Return [x, y] of the center of cell containing provided text 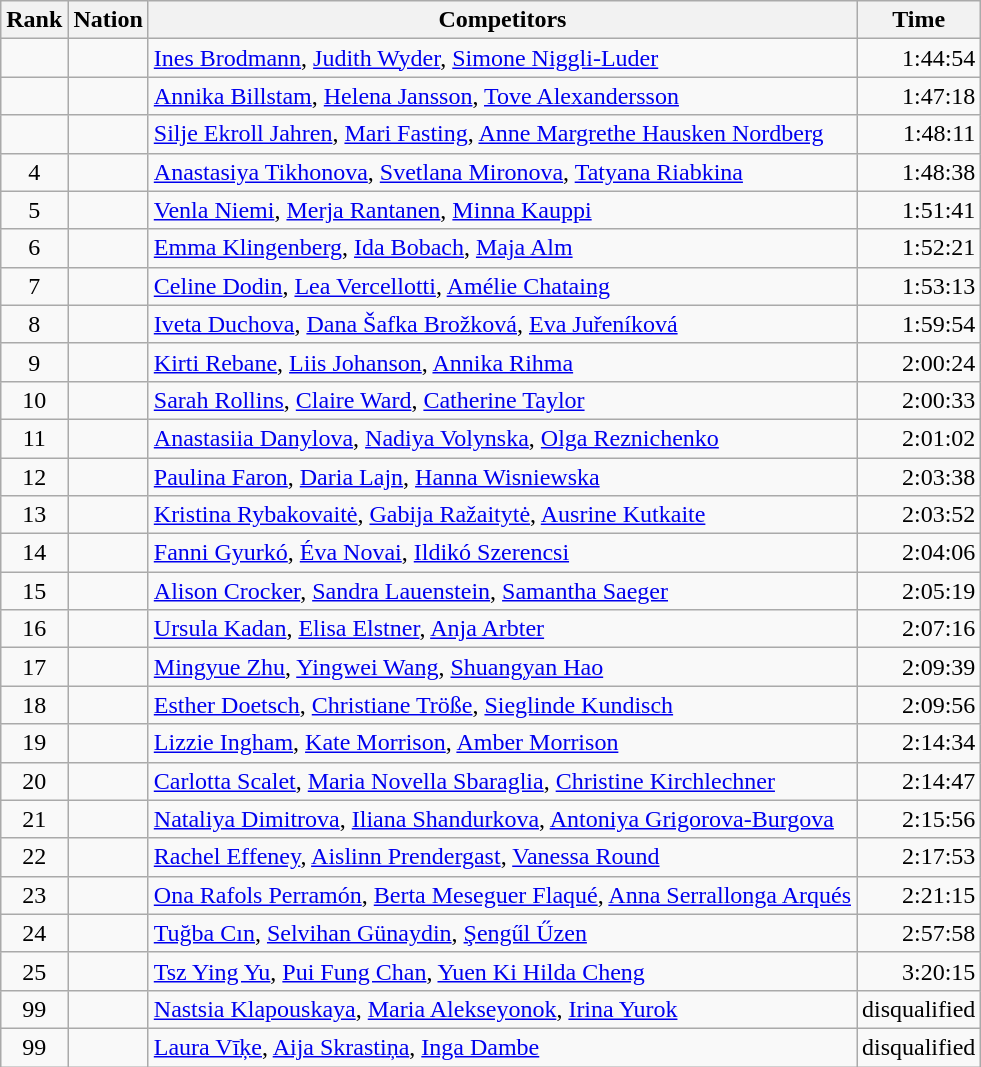
2:00:24 [918, 362]
2:09:56 [918, 705]
1:44:54 [918, 58]
2:14:47 [918, 781]
Emma Klingenberg, Ida Bobach, Maja Alm [502, 248]
2:15:56 [918, 819]
16 [34, 629]
Rank [34, 20]
2:21:15 [918, 895]
Celine Dodin, Lea Vercellotti, Amélie Chataing [502, 286]
18 [34, 705]
Paulina Faron, Daria Lajn, Hanna Wisniewska [502, 477]
21 [34, 819]
2:03:52 [918, 515]
11 [34, 438]
2:07:16 [918, 629]
Fanni Gyurkó, Éva Novai, Ildikó Szerencsi [502, 553]
8 [34, 324]
1:59:54 [918, 324]
7 [34, 286]
Kirti Rebane, Liis Johanson, Annika Rihma [502, 362]
Rachel Effeney, Aislinn Prendergast, Vanessa Round [502, 857]
2:03:38 [918, 477]
1:52:21 [918, 248]
2:05:19 [918, 591]
2:00:33 [918, 400]
15 [34, 591]
22 [34, 857]
Anastasiia Danylova, Nadiya Volynska, Olga Reznichenko [502, 438]
19 [34, 743]
Anastasiya Tikhonova, Svetlana Mironova, Tatyana Riabkina [502, 172]
Iveta Duchova, Dana Šafka Brožková, Eva Juřeníková [502, 324]
6 [34, 248]
Ines Brodmann, Judith Wyder, Simone Niggli-Luder [502, 58]
13 [34, 515]
2:17:53 [918, 857]
3:20:15 [918, 971]
Sarah Rollins, Claire Ward, Catherine Taylor [502, 400]
Alison Crocker, Sandra Lauenstein, Samantha Saeger [502, 591]
Tsz Ying Yu, Pui Fung Chan, Yuen Ki Hilda Cheng [502, 971]
Ona Rafols Perramón, Berta Meseguer Flaqué, Anna Serrallonga Arqués [502, 895]
Tuğba Cın, Selvihan Günaydin, Şengűl Űzen [502, 933]
Nataliya Dimitrova, Iliana Shandurkova, Antoniya Grigorova-Burgova [502, 819]
10 [34, 400]
Nastsia Klapouskaya, Maria Alekseyonok, Irina Yurok [502, 1009]
2:57:58 [918, 933]
Kristina Rybakovaitė, Gabija Ražaitytė, Ausrine Kutkaite [502, 515]
23 [34, 895]
24 [34, 933]
25 [34, 971]
1:53:13 [918, 286]
2:09:39 [918, 667]
1:48:11 [918, 134]
2:14:34 [918, 743]
Venla Niemi, Merja Rantanen, Minna Kauppi [502, 210]
1:51:41 [918, 210]
1:48:38 [918, 172]
14 [34, 553]
9 [34, 362]
20 [34, 781]
Mingyue Zhu, Yingwei Wang, Shuangyan Hao [502, 667]
Annika Billstam, Helena Jansson, Tove Alexandersson [502, 96]
5 [34, 210]
Esther Doetsch, Christiane Tröße, Sieglinde Kundisch [502, 705]
Nation [108, 20]
Time [918, 20]
12 [34, 477]
Lizzie Ingham, Kate Morrison, Amber Morrison [502, 743]
2:01:02 [918, 438]
Silje Ekroll Jahren, Mari Fasting, Anne Margrethe Hausken Nordberg [502, 134]
1:47:18 [918, 96]
Competitors [502, 20]
2:04:06 [918, 553]
17 [34, 667]
4 [34, 172]
Laura Vīķe, Aija Skrastiņa, Inga Dambe [502, 1047]
Carlotta Scalet, Maria Novella Sbaraglia, Christine Kirchlechner [502, 781]
Ursula Kadan, Elisa Elstner, Anja Arbter [502, 629]
